Locate the cell with the specified text and output its (x, y) center coordinate. 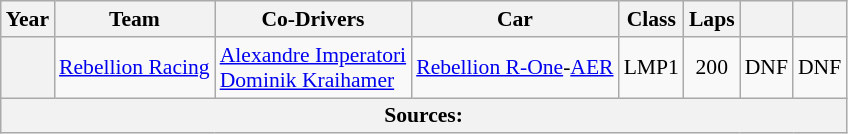
Laps (712, 19)
Team (134, 19)
Car (514, 19)
Co-Drivers (314, 19)
Year (28, 19)
Rebellion R-One-AER (514, 68)
LMP1 (652, 68)
Rebellion Racing (134, 68)
200 (712, 68)
Alexandre Imperatori Dominik Kraihamer (314, 68)
Class (652, 19)
Sources: (424, 116)
